Return the [x, y] coordinate for the center point of the cell that contains the specified text.  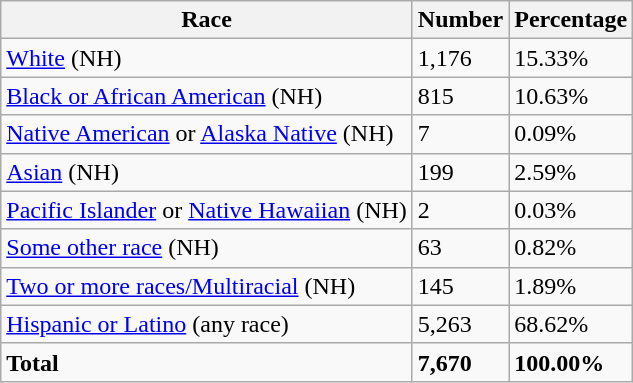
5,263 [460, 324]
7 [460, 134]
Black or African American (NH) [207, 96]
White (NH) [207, 58]
Asian (NH) [207, 172]
145 [460, 286]
Number [460, 20]
1,176 [460, 58]
68.62% [571, 324]
0.03% [571, 210]
0.82% [571, 248]
15.33% [571, 58]
Hispanic or Latino (any race) [207, 324]
Some other race (NH) [207, 248]
Race [207, 20]
10.63% [571, 96]
Native American or Alaska Native (NH) [207, 134]
199 [460, 172]
63 [460, 248]
2.59% [571, 172]
Pacific Islander or Native Hawaiian (NH) [207, 210]
815 [460, 96]
100.00% [571, 362]
Percentage [571, 20]
7,670 [460, 362]
0.09% [571, 134]
Two or more races/Multiracial (NH) [207, 286]
2 [460, 210]
1.89% [571, 286]
Total [207, 362]
